Find where the given text appears and provide that cell's center as (x, y) coordinate. 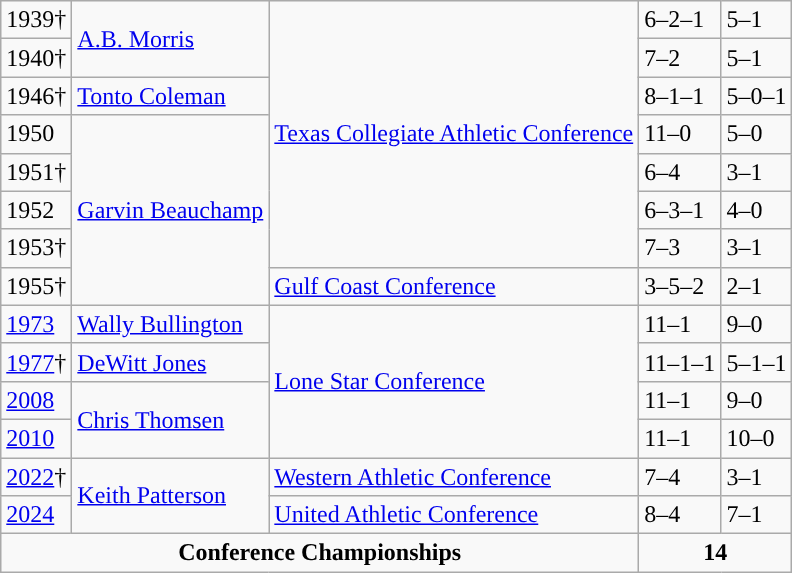
5–0 (756, 134)
6–3–1 (680, 210)
Keith Patterson (170, 496)
1952 (36, 210)
United Athletic Conference (454, 515)
1950 (36, 134)
2008 (36, 400)
1946† (36, 96)
4–0 (756, 210)
Wally Bullington (170, 324)
11–1–1 (680, 362)
3–5–2 (680, 286)
1940† (36, 58)
Western Athletic Conference (454, 477)
2–1 (756, 286)
5–1–1 (756, 362)
Chris Thomsen (170, 419)
6–4 (680, 172)
1977† (36, 362)
1955† (36, 286)
Texas Collegiate Athletic Conference (454, 134)
Garvin Beauchamp (170, 210)
1951† (36, 172)
1973 (36, 324)
11–0 (680, 134)
A.B. Morris (170, 39)
7–4 (680, 477)
1953† (36, 248)
2024 (36, 515)
5–0–1 (756, 96)
Conference Championships (320, 553)
1939† (36, 20)
7–1 (756, 515)
7–2 (680, 58)
2022† (36, 477)
Gulf Coast Conference (454, 286)
Tonto Coleman (170, 96)
Lone Star Conference (454, 381)
8–4 (680, 515)
7–3 (680, 248)
10–0 (756, 438)
6–2–1 (680, 20)
8–1–1 (680, 96)
14 (716, 553)
2010 (36, 438)
DeWitt Jones (170, 362)
